Extract the (X, Y) coordinate from the center of the cell holding the provided text.  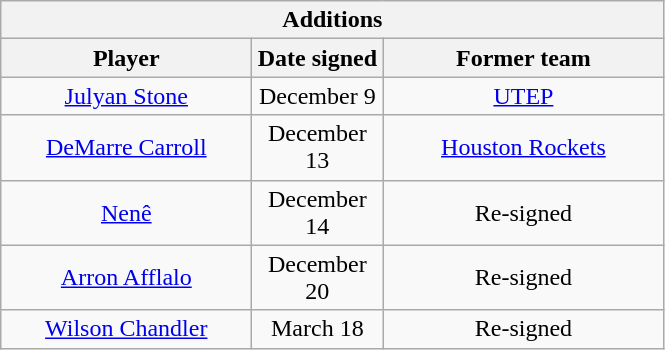
March 18 (318, 329)
Nenê (126, 212)
December 13 (318, 148)
Julyan Stone (126, 96)
DeMarre Carroll (126, 148)
Player (126, 58)
Additions (332, 20)
Arron Afflalo (126, 278)
December 14 (318, 212)
Date signed (318, 58)
December 9 (318, 96)
December 20 (318, 278)
Former team (524, 58)
UTEP (524, 96)
Wilson Chandler (126, 329)
Houston Rockets (524, 148)
